From the cell containing the given text, extract its center point as (x, y) coordinate. 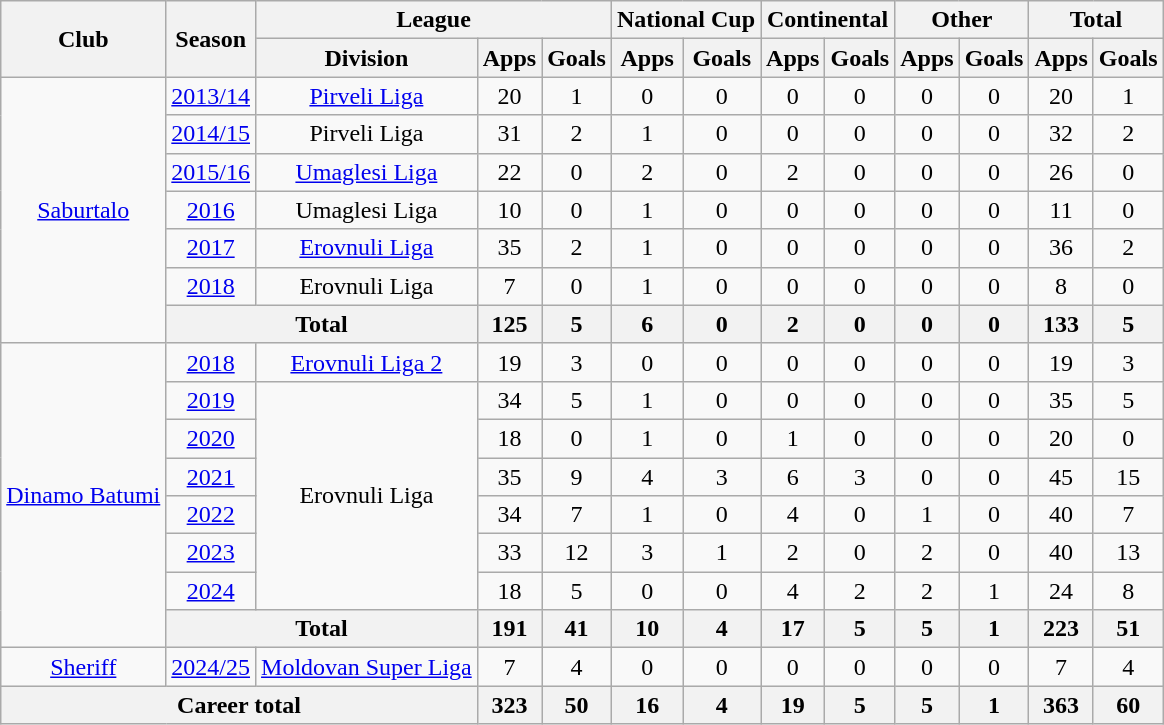
National Cup (686, 20)
32 (1061, 134)
Moldovan Super Liga (367, 667)
2020 (211, 438)
Career total (239, 705)
323 (509, 705)
2014/15 (211, 134)
17 (793, 629)
133 (1061, 324)
16 (647, 705)
22 (509, 172)
Sheriff (84, 667)
2015/16 (211, 172)
223 (1061, 629)
Division (367, 58)
2022 (211, 515)
League (434, 20)
2024/25 (211, 667)
13 (1128, 553)
36 (1061, 248)
363 (1061, 705)
Saburtalo (84, 210)
11 (1061, 210)
2021 (211, 477)
2017 (211, 248)
41 (577, 629)
24 (1061, 591)
9 (577, 477)
2019 (211, 400)
51 (1128, 629)
50 (577, 705)
26 (1061, 172)
2024 (211, 591)
Dinamo Batumi (84, 495)
31 (509, 134)
12 (577, 553)
125 (509, 324)
2016 (211, 210)
Other (962, 20)
15 (1128, 477)
Erovnuli Liga 2 (367, 362)
60 (1128, 705)
45 (1061, 477)
191 (509, 629)
33 (509, 553)
Season (211, 39)
2023 (211, 553)
Club (84, 39)
Continental (828, 20)
2013/14 (211, 96)
